Capture the cell that displays the provided text and extract its [x, y] central coordinate. 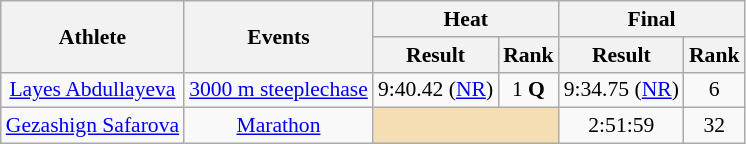
1 Q [528, 90]
Marathon [278, 126]
3000 m steeplechase [278, 90]
9:40.42 (NR) [436, 90]
6 [714, 90]
Layes Abdullayeva [92, 90]
32 [714, 126]
2:51:59 [622, 126]
Athlete [92, 36]
Heat [466, 19]
Events [278, 36]
9:34.75 (NR) [622, 90]
Gezashign Safarova [92, 126]
Final [652, 19]
